Pinpoint the cell where the given text exists, returning its [x, y] midpoint coordinate. 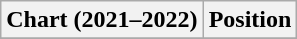
Chart (2021–2022) [102, 20]
Position [250, 20]
